Capture the cell that displays the provided text and extract its (x, y) central coordinate. 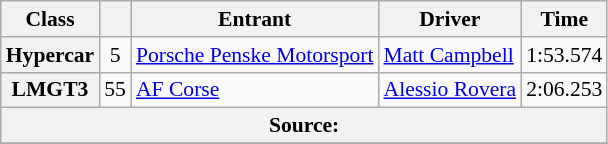
Porsche Penske Motorsport (255, 55)
1:53.574 (564, 55)
Hypercar (50, 55)
Driver (450, 19)
55 (115, 90)
Matt Campbell (450, 55)
Source: (304, 126)
Alessio Rovera (450, 90)
Class (50, 19)
Entrant (255, 19)
2:06.253 (564, 90)
AF Corse (255, 90)
Time (564, 19)
LMGT3 (50, 90)
5 (115, 55)
